Output the [X, Y] coordinate of the center of the cell containing the given text.  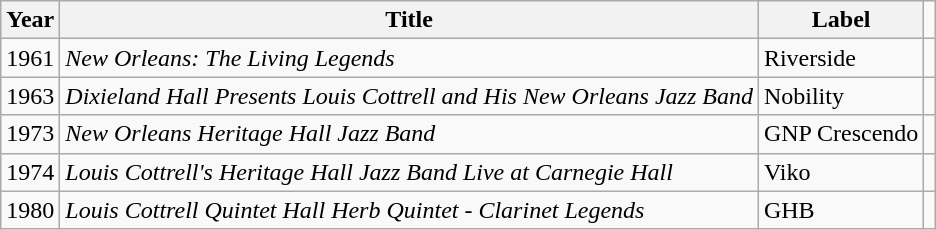
1974 [30, 172]
Dixieland Hall Presents Louis Cottrell and His New Orleans Jazz Band [410, 96]
GHB [840, 210]
Nobility [840, 96]
Louis Cottrell's Heritage Hall Jazz Band Live at Carnegie Hall [410, 172]
New Orleans Heritage Hall Jazz Band [410, 134]
Louis Cottrell Quintet Hall Herb Quintet - Clarinet Legends [410, 210]
1980 [30, 210]
Riverside [840, 58]
1961 [30, 58]
Viko [840, 172]
GNP Crescendo [840, 134]
Title [410, 20]
Label [840, 20]
1973 [30, 134]
New Orleans: The Living Legends [410, 58]
1963 [30, 96]
Year [30, 20]
